Extract the (X, Y) coordinate from the center of the cell holding the provided text.  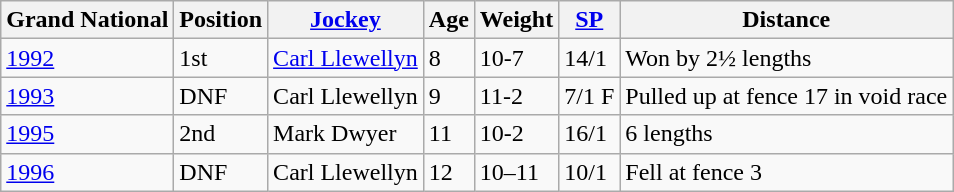
Mark Dwyer (346, 134)
10-7 (516, 58)
16/1 (590, 134)
12 (448, 172)
1992 (88, 58)
1995 (88, 134)
1996 (88, 172)
Age (448, 20)
6 lengths (786, 134)
10/1 (590, 172)
9 (448, 96)
Position (221, 20)
10–11 (516, 172)
Grand National (88, 20)
14/1 (590, 58)
7/1 F (590, 96)
SP (590, 20)
Distance (786, 20)
Pulled up at fence 17 in void race (786, 96)
Jockey (346, 20)
1993 (88, 96)
2nd (221, 134)
10-2 (516, 134)
1st (221, 58)
Won by 2½ lengths (786, 58)
8 (448, 58)
11-2 (516, 96)
Weight (516, 20)
11 (448, 134)
Fell at fence 3 (786, 172)
